Capture the cell that displays the provided text and extract its [x, y] central coordinate. 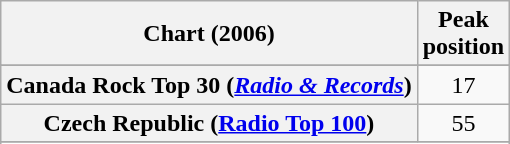
Chart (2006) [209, 34]
Canada Rock Top 30 (Radio & Records) [209, 85]
55 [463, 123]
Peakposition [463, 34]
17 [463, 85]
Czech Republic (Radio Top 100) [209, 123]
